Pinpoint the cell where the given text exists, returning its (X, Y) midpoint coordinate. 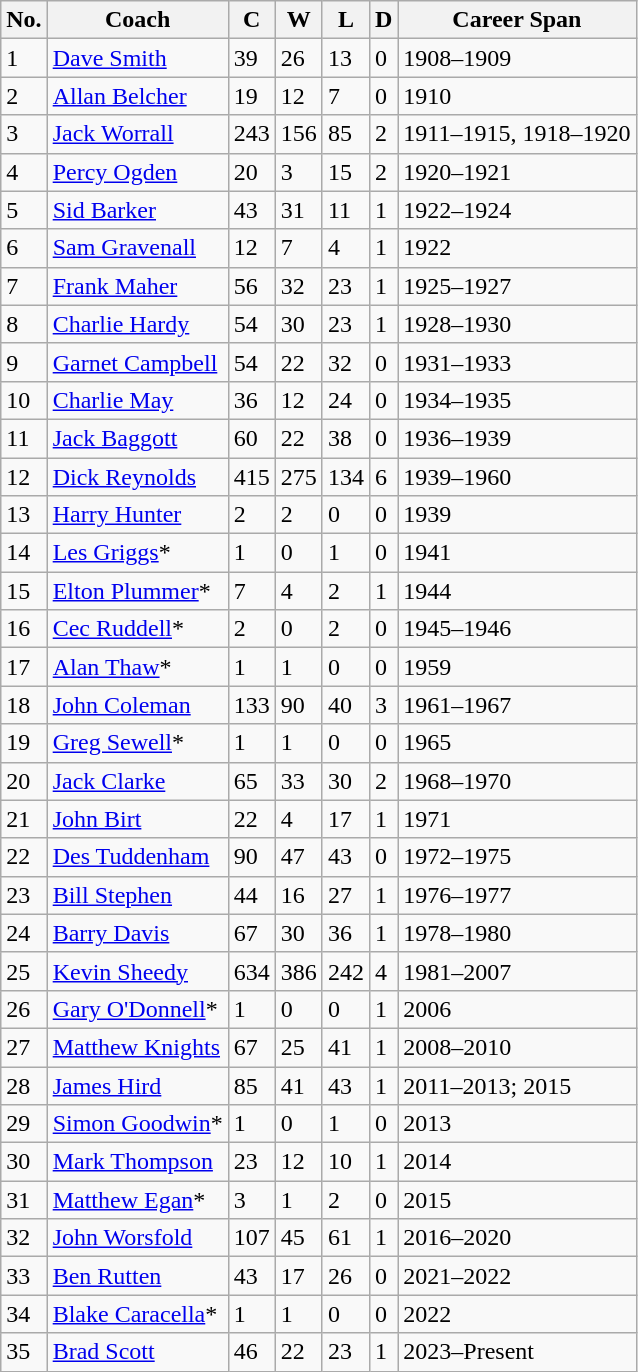
Mark Thompson (138, 1162)
C (252, 20)
1922 (517, 248)
60 (252, 438)
2022 (517, 1314)
Simon Goodwin* (138, 1124)
1908–1909 (517, 58)
18 (24, 705)
1920–1921 (517, 172)
1931–1933 (517, 362)
Matthew Knights (138, 1047)
634 (252, 971)
John Coleman (138, 705)
44 (252, 895)
Gary O'Donnell* (138, 1009)
Elton Plummer* (138, 591)
2008–2010 (517, 1047)
1959 (517, 667)
John Birt (138, 819)
D (383, 20)
2016–2020 (517, 1238)
Sam Gravenall (138, 248)
Barry Davis (138, 933)
Greg Sewell* (138, 743)
415 (252, 477)
Jack Clarke (138, 781)
133 (252, 705)
Alan Thaw* (138, 667)
Jack Baggott (138, 438)
No. (24, 20)
14 (24, 553)
61 (346, 1238)
Harry Hunter (138, 515)
1945–1946 (517, 629)
29 (24, 1124)
John Worsfold (138, 1238)
56 (252, 286)
40 (346, 705)
Blake Caracella* (138, 1314)
Frank Maher (138, 286)
1971 (517, 819)
Allan Belcher (138, 96)
1939 (517, 515)
Kevin Sheedy (138, 971)
Dick Reynolds (138, 477)
8 (24, 324)
1939–1960 (517, 477)
2015 (517, 1200)
38 (346, 438)
Garnet Campbell (138, 362)
34 (24, 1314)
Ben Rutten (138, 1276)
1976–1977 (517, 895)
275 (298, 477)
Charlie Hardy (138, 324)
Des Tuddenham (138, 857)
2021–2022 (517, 1276)
1961–1967 (517, 705)
156 (298, 134)
Bill Stephen (138, 895)
2011–2013; 2015 (517, 1085)
1965 (517, 743)
5 (24, 210)
1936–1939 (517, 438)
1922–1924 (517, 210)
9 (24, 362)
1978–1980 (517, 933)
2013 (517, 1124)
47 (298, 857)
Les Griggs* (138, 553)
46 (252, 1352)
Dave Smith (138, 58)
1968–1970 (517, 781)
1981–2007 (517, 971)
Coach (138, 20)
Charlie May (138, 400)
Percy Ogden (138, 172)
242 (346, 971)
39 (252, 58)
1911–1915, 1918–1920 (517, 134)
W (298, 20)
65 (252, 781)
Matthew Egan* (138, 1200)
Career Span (517, 20)
134 (346, 477)
L (346, 20)
James Hird (138, 1085)
Cec Ruddell* (138, 629)
2014 (517, 1162)
Jack Worrall (138, 134)
1941 (517, 553)
1934–1935 (517, 400)
107 (252, 1238)
2006 (517, 1009)
Sid Barker (138, 210)
35 (24, 1352)
Brad Scott (138, 1352)
1972–1975 (517, 857)
386 (298, 971)
45 (298, 1238)
243 (252, 134)
1925–1927 (517, 286)
1944 (517, 591)
1910 (517, 96)
1928–1930 (517, 324)
2023–Present (517, 1352)
28 (24, 1085)
21 (24, 819)
